From the cell containing the given text, extract its center point as (X, Y) coordinate. 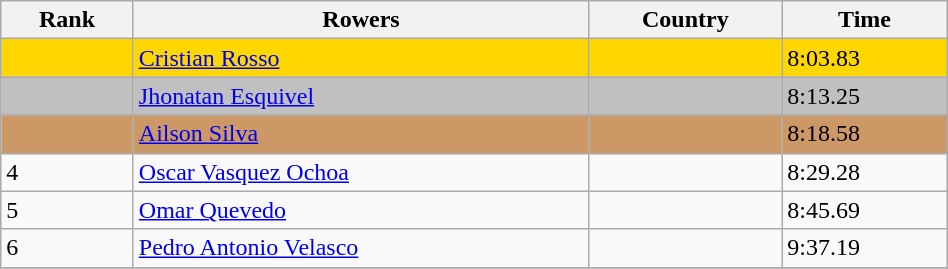
Ailson Silva (360, 134)
Pedro Antonio Velasco (360, 248)
5 (68, 210)
4 (68, 172)
8:13.25 (864, 96)
Oscar Vasquez Ochoa (360, 172)
6 (68, 248)
Jhonatan Esquivel (360, 96)
Cristian Rosso (360, 58)
Rank (68, 20)
Time (864, 20)
8:45.69 (864, 210)
Rowers (360, 20)
8:03.83 (864, 58)
8:29.28 (864, 172)
Omar Quevedo (360, 210)
8:18.58 (864, 134)
Country (686, 20)
9:37.19 (864, 248)
